Return (X, Y) of the center of cell containing provided text 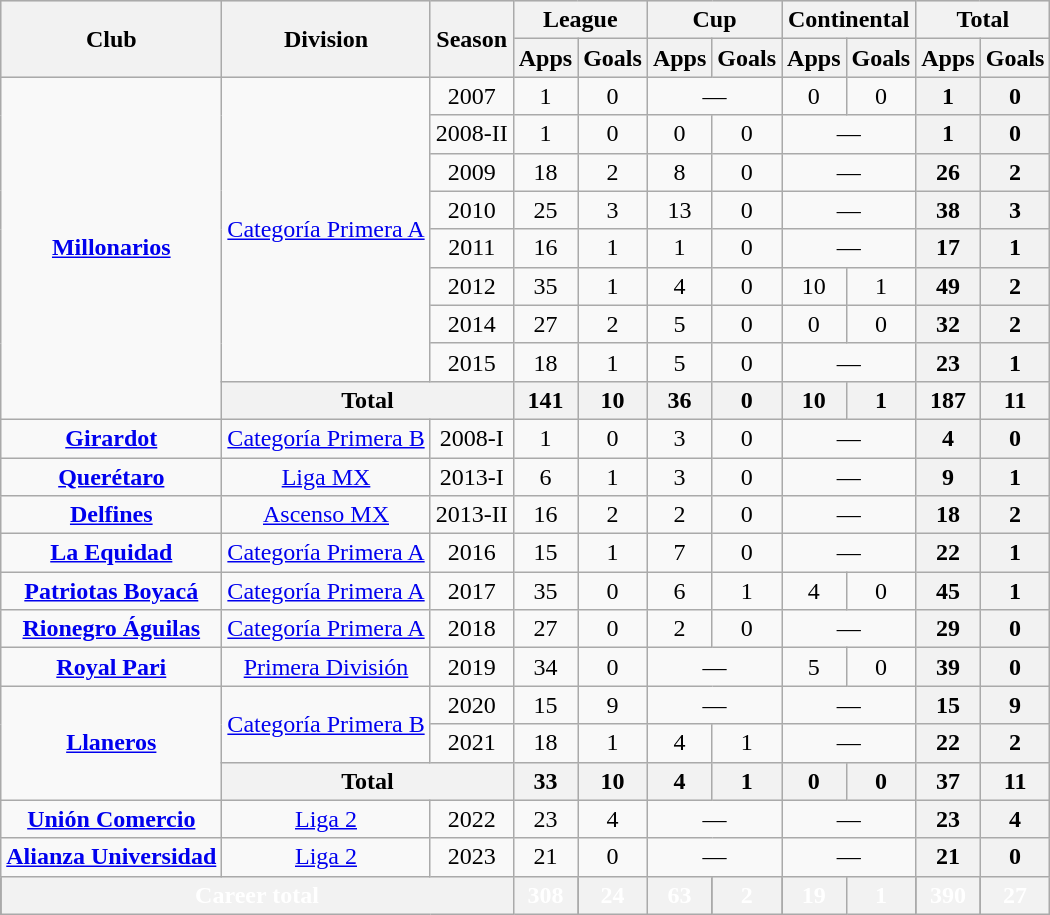
Career total (257, 895)
2007 (472, 96)
2021 (472, 743)
25 (545, 210)
37 (948, 781)
Girardot (112, 438)
Alianza Universidad (112, 857)
390 (948, 895)
49 (948, 286)
63 (679, 895)
2022 (472, 819)
8 (679, 172)
24 (613, 895)
Millonarios (112, 248)
Primera División (326, 667)
33 (545, 781)
187 (948, 400)
2010 (472, 210)
2016 (472, 553)
2019 (472, 667)
32 (948, 324)
2012 (472, 286)
League (580, 20)
2013-II (472, 515)
17 (948, 248)
Patriotas Boyacá (112, 591)
38 (948, 210)
7 (679, 553)
Liga MX (326, 477)
Unión Comercio (112, 819)
13 (679, 210)
Season (472, 39)
39 (948, 667)
45 (948, 591)
2008-I (472, 438)
26 (948, 172)
Llaneros (112, 743)
34 (545, 667)
2011 (472, 248)
Division (326, 39)
Delfines (112, 515)
141 (545, 400)
Royal Pari (112, 667)
Cup (714, 20)
Continental (849, 20)
2017 (472, 591)
29 (948, 629)
2009 (472, 172)
2014 (472, 324)
2018 (472, 629)
Ascenso MX (326, 515)
Querétaro (112, 477)
2020 (472, 705)
2008-II (472, 134)
308 (545, 895)
36 (679, 400)
19 (814, 895)
2023 (472, 857)
Club (112, 39)
Rionegro Águilas (112, 629)
2013-I (472, 477)
2015 (472, 362)
La Equidad (112, 553)
